Output the [x, y] coordinate of the center of the cell containing the given text.  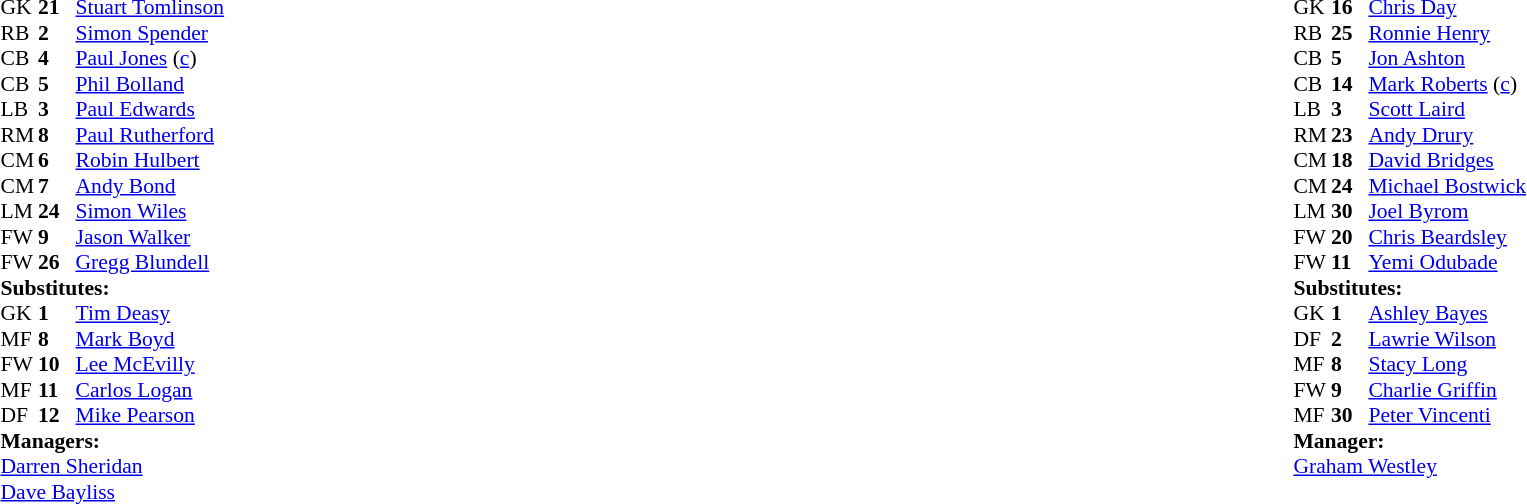
26 [57, 263]
10 [57, 365]
Gregg Blundell [150, 263]
Charlie Griffin [1447, 390]
Managers: [112, 441]
6 [57, 161]
Mike Pearson [150, 415]
Mark Boyd [150, 339]
Lee McEvilly [150, 365]
Stacy Long [1447, 365]
Mark Roberts (c) [1447, 84]
14 [1350, 84]
Phil Bolland [150, 84]
Paul Jones (c) [150, 59]
Jon Ashton [1447, 59]
Joel Byrom [1447, 211]
David Bridges [1447, 161]
Andy Bond [150, 186]
Tim Deasy [150, 313]
Paul Edwards [150, 109]
7 [57, 186]
25 [1350, 33]
Paul Rutherford [150, 135]
Peter Vincenti [1447, 415]
12 [57, 415]
Graham Westley [1410, 467]
Simon Wiles [150, 211]
20 [1350, 237]
Scott Laird [1447, 109]
23 [1350, 135]
Lawrie Wilson [1447, 339]
Robin Hulbert [150, 161]
Ashley Bayes [1447, 313]
Andy Drury [1447, 135]
Michael Bostwick [1447, 186]
Ronnie Henry [1447, 33]
Manager: [1410, 441]
18 [1350, 161]
4 [57, 59]
Jason Walker [150, 237]
Chris Beardsley [1447, 237]
Simon Spender [150, 33]
Carlos Logan [150, 390]
Yemi Odubade [1447, 263]
